Return the (X, Y) coordinate for the center point of the cell that contains the specified text.  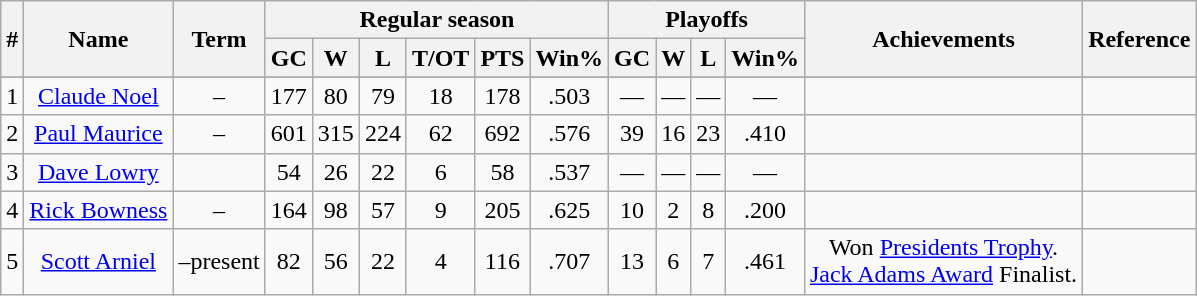
.503 (570, 96)
13 (632, 262)
23 (708, 134)
Rick Bowness (98, 210)
9 (440, 210)
.461 (766, 262)
5 (12, 262)
7 (708, 262)
601 (288, 134)
178 (502, 96)
82 (288, 262)
Paul Maurice (98, 134)
.410 (766, 134)
Reference (1140, 39)
98 (336, 210)
Regular season (436, 20)
1 (12, 96)
Term (219, 39)
Playoffs (707, 20)
.576 (570, 134)
T/OT (440, 58)
Won Presidents Trophy.Jack Adams Award Finalist. (943, 262)
177 (288, 96)
79 (382, 96)
164 (288, 210)
.200 (766, 210)
56 (336, 262)
10 (632, 210)
# (12, 39)
PTS (502, 58)
692 (502, 134)
54 (288, 172)
57 (382, 210)
62 (440, 134)
–present (219, 262)
16 (674, 134)
224 (382, 134)
18 (440, 96)
.625 (570, 210)
205 (502, 210)
116 (502, 262)
Dave Lowry (98, 172)
39 (632, 134)
.537 (570, 172)
8 (708, 210)
80 (336, 96)
58 (502, 172)
26 (336, 172)
Achievements (943, 39)
Name (98, 39)
3 (12, 172)
.707 (570, 262)
315 (336, 134)
Claude Noel (98, 96)
Scott Arniel (98, 262)
